Identify which cell holds the provided text, then report its (X, Y) central coordinate. 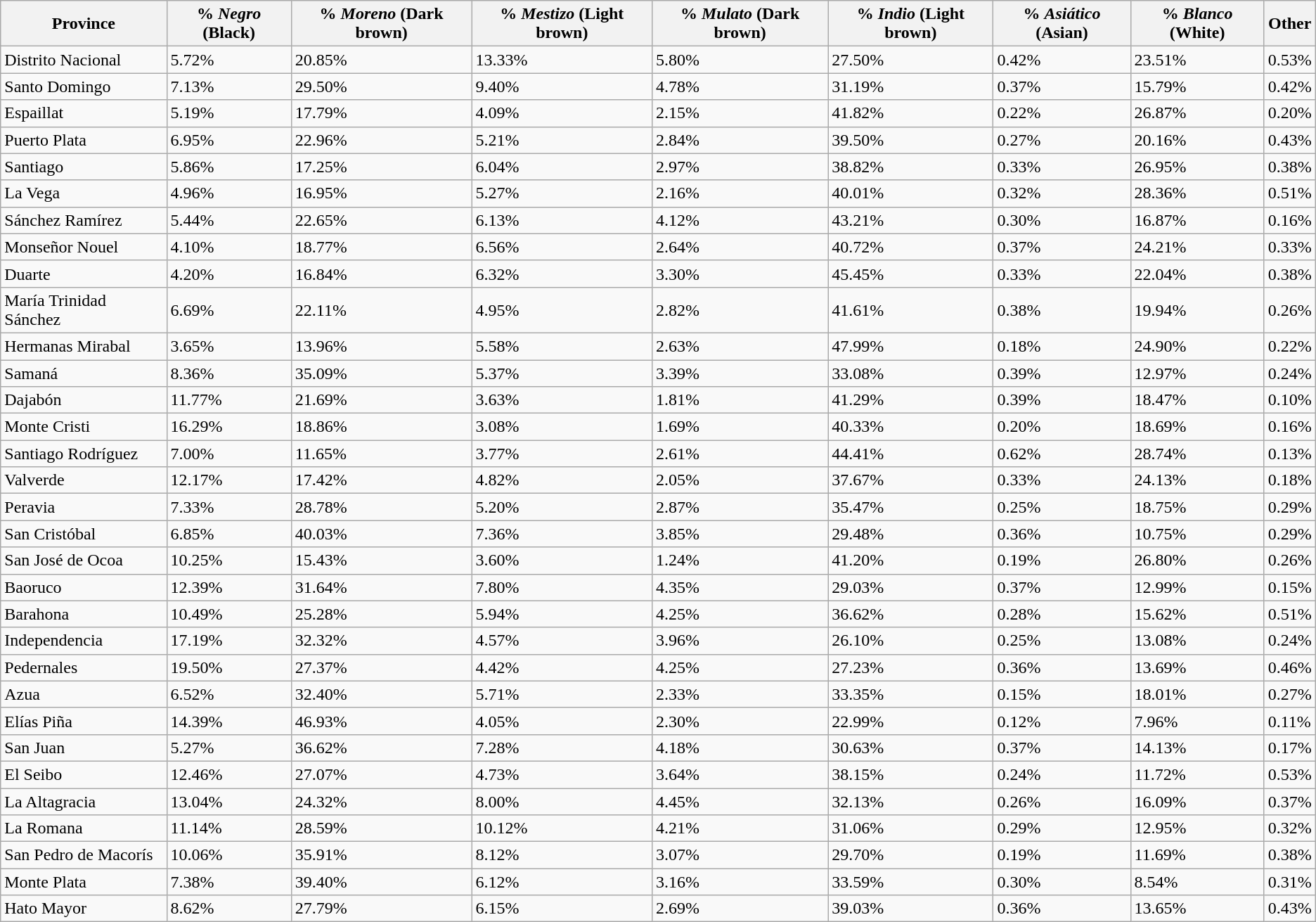
18.01% (1197, 694)
0.46% (1289, 667)
7.13% (229, 87)
8.00% (562, 801)
18.86% (381, 427)
María Trinidad Sánchez (84, 309)
11.14% (229, 828)
44.41% (911, 454)
6.15% (562, 909)
La Altagracia (84, 801)
La Vega (84, 193)
6.12% (562, 882)
24.21% (1197, 247)
4.21% (740, 828)
5.86% (229, 167)
30.63% (911, 748)
10.12% (562, 828)
41.61% (911, 309)
4.18% (740, 748)
38.82% (911, 167)
31.64% (381, 587)
27.50% (911, 60)
11.72% (1197, 774)
7.00% (229, 454)
2.33% (740, 694)
4.10% (229, 247)
4.09% (562, 113)
3.16% (740, 882)
% Moreno (Dark brown) (381, 24)
10.25% (229, 561)
41.20% (911, 561)
Peravia (84, 507)
2.97% (740, 167)
27.07% (381, 774)
22.11% (381, 309)
2.63% (740, 346)
6.32% (562, 274)
Espaillat (84, 113)
33.59% (911, 882)
Pedernales (84, 667)
5.20% (562, 507)
22.04% (1197, 274)
13.04% (229, 801)
11.77% (229, 400)
Dajabón (84, 400)
18.69% (1197, 427)
6.95% (229, 140)
6.56% (562, 247)
3.64% (740, 774)
Puerto Plata (84, 140)
41.29% (911, 400)
4.12% (740, 220)
El Seibo (84, 774)
24.90% (1197, 346)
% Negro (Black) (229, 24)
38.15% (911, 774)
7.33% (229, 507)
% Asiático (Asian) (1062, 24)
27.37% (381, 667)
31.19% (911, 87)
8.62% (229, 909)
Distrito Nacional (84, 60)
2.30% (740, 721)
29.70% (911, 855)
18.47% (1197, 400)
5.37% (562, 373)
40.01% (911, 193)
10.49% (229, 614)
4.20% (229, 274)
5.21% (562, 140)
3.60% (562, 561)
35.91% (381, 855)
40.03% (381, 534)
32.40% (381, 694)
Other (1289, 24)
2.69% (740, 909)
0.62% (1062, 454)
12.17% (229, 480)
Samaná (84, 373)
% Mestizo (Light brown) (562, 24)
% Indio (Light brown) (911, 24)
17.25% (381, 167)
33.08% (911, 373)
3.30% (740, 274)
6.69% (229, 309)
12.99% (1197, 587)
45.45% (911, 274)
29.03% (911, 587)
3.07% (740, 855)
16.84% (381, 274)
21.69% (381, 400)
Santiago Rodríguez (84, 454)
Monseñor Nouel (84, 247)
46.93% (381, 721)
7.96% (1197, 721)
2.15% (740, 113)
8.54% (1197, 882)
3.96% (740, 641)
% Blanco (White) (1197, 24)
3.63% (562, 400)
24.32% (381, 801)
0.28% (1062, 614)
32.13% (911, 801)
5.72% (229, 60)
Duarte (84, 274)
5.71% (562, 694)
39.03% (911, 909)
Barahona (84, 614)
Monte Plata (84, 882)
Elías Piña (84, 721)
26.10% (911, 641)
16.95% (381, 193)
17.79% (381, 113)
28.59% (381, 828)
0.17% (1289, 748)
3.65% (229, 346)
4.95% (562, 309)
17.42% (381, 480)
0.12% (1062, 721)
22.99% (911, 721)
4.05% (562, 721)
Santiago (84, 167)
0.13% (1289, 454)
28.36% (1197, 193)
3.85% (740, 534)
1.81% (740, 400)
Sánchez Ramírez (84, 220)
13.08% (1197, 641)
37.67% (911, 480)
5.19% (229, 113)
16.09% (1197, 801)
32.32% (381, 641)
7.38% (229, 882)
8.12% (562, 855)
6.52% (229, 694)
13.96% (381, 346)
1.69% (740, 427)
10.06% (229, 855)
3.39% (740, 373)
Santo Domingo (84, 87)
11.65% (381, 454)
20.16% (1197, 140)
20.85% (381, 60)
25.28% (381, 614)
14.39% (229, 721)
2.87% (740, 507)
3.08% (562, 427)
2.82% (740, 309)
31.06% (911, 828)
12.39% (229, 587)
40.33% (911, 427)
26.80% (1197, 561)
Province (84, 24)
13.69% (1197, 667)
6.04% (562, 167)
13.33% (562, 60)
18.75% (1197, 507)
12.95% (1197, 828)
14.13% (1197, 748)
40.72% (911, 247)
12.46% (229, 774)
9.40% (562, 87)
23.51% (1197, 60)
10.75% (1197, 534)
27.23% (911, 667)
Azua (84, 694)
15.79% (1197, 87)
0.31% (1289, 882)
2.64% (740, 247)
Monte Cristi (84, 427)
San Pedro de Macorís (84, 855)
8.36% (229, 373)
5.80% (740, 60)
4.73% (562, 774)
43.21% (911, 220)
Baoruco (84, 587)
35.47% (911, 507)
12.97% (1197, 373)
22.65% (381, 220)
19.94% (1197, 309)
Hato Mayor (84, 909)
7.28% (562, 748)
33.35% (911, 694)
5.44% (229, 220)
2.16% (740, 193)
47.99% (911, 346)
17.19% (229, 641)
15.62% (1197, 614)
4.57% (562, 641)
13.65% (1197, 909)
28.78% (381, 507)
4.35% (740, 587)
1.24% (740, 561)
7.80% (562, 587)
39.50% (911, 140)
3.77% (562, 454)
26.95% (1197, 167)
41.82% (911, 113)
San Cristóbal (84, 534)
11.69% (1197, 855)
16.87% (1197, 220)
39.40% (381, 882)
19.50% (229, 667)
5.94% (562, 614)
Valverde (84, 480)
La Romana (84, 828)
Independencia (84, 641)
24.13% (1197, 480)
5.58% (562, 346)
16.29% (229, 427)
4.45% (740, 801)
2.84% (740, 140)
18.77% (381, 247)
28.74% (1197, 454)
4.82% (562, 480)
% Mulato (Dark brown) (740, 24)
0.10% (1289, 400)
4.96% (229, 193)
San Juan (84, 748)
7.36% (562, 534)
2.05% (740, 480)
San José de Ocoa (84, 561)
0.11% (1289, 721)
4.78% (740, 87)
26.87% (1197, 113)
22.96% (381, 140)
29.50% (381, 87)
29.48% (911, 534)
35.09% (381, 373)
6.13% (562, 220)
27.79% (381, 909)
2.61% (740, 454)
6.85% (229, 534)
15.43% (381, 561)
Hermanas Mirabal (84, 346)
4.42% (562, 667)
